Return [X, Y] of the center of cell containing provided text 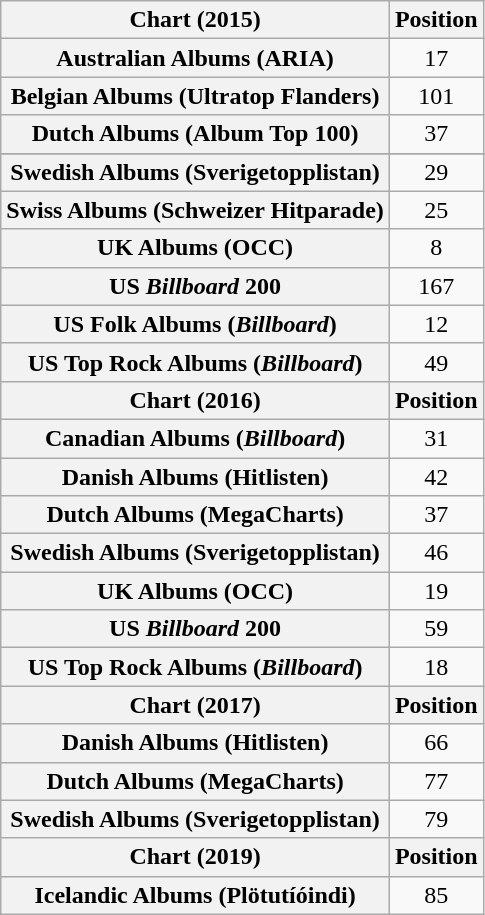
Chart (2019) [196, 857]
49 [436, 362]
Australian Albums (ARIA) [196, 58]
Chart (2017) [196, 705]
19 [436, 591]
101 [436, 96]
25 [436, 210]
12 [436, 324]
Icelandic Albums (Plötutíóindi) [196, 895]
Swiss Albums (Schweizer Hitparade) [196, 210]
85 [436, 895]
59 [436, 629]
Dutch Albums (Album Top 100) [196, 134]
Chart (2016) [196, 400]
Chart (2015) [196, 20]
18 [436, 667]
31 [436, 438]
29 [436, 172]
77 [436, 781]
8 [436, 248]
167 [436, 286]
66 [436, 743]
79 [436, 819]
US Folk Albums (Billboard) [196, 324]
46 [436, 553]
42 [436, 477]
17 [436, 58]
Canadian Albums (Billboard) [196, 438]
Belgian Albums (Ultratop Flanders) [196, 96]
